Provide the [X, Y] coordinate of the cell's center where the given text is located.  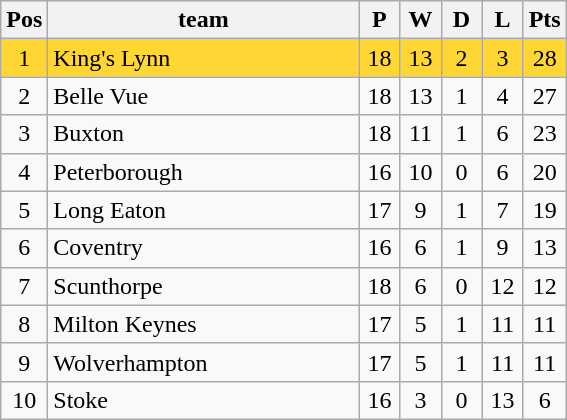
19 [544, 210]
20 [544, 172]
23 [544, 134]
Wolverhampton [204, 362]
Coventry [204, 248]
Long Eaton [204, 210]
Stoke [204, 400]
D [462, 20]
Milton Keynes [204, 324]
team [204, 20]
L [502, 20]
8 [24, 324]
27 [544, 96]
Peterborough [204, 172]
Pts [544, 20]
Scunthorpe [204, 286]
28 [544, 58]
P [380, 20]
W [420, 20]
King's Lynn [204, 58]
Buxton [204, 134]
Belle Vue [204, 96]
Pos [24, 20]
